Detect which cell encompasses the target text, then output its (x, y) center coordinate. 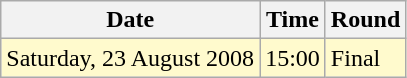
Date (130, 20)
Saturday, 23 August 2008 (130, 58)
Time (293, 20)
15:00 (293, 58)
Round (365, 20)
Final (365, 58)
